Find where the given text appears and provide that cell's center as (X, Y) coordinate. 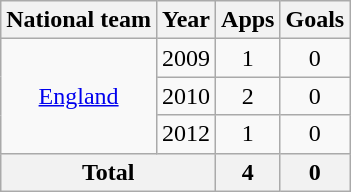
England (79, 96)
Apps (248, 20)
2009 (186, 58)
2012 (186, 134)
National team (79, 20)
2010 (186, 96)
2 (248, 96)
Total (108, 172)
Goals (315, 20)
Year (186, 20)
4 (248, 172)
